Detect which cell encompasses the target text, then output its (x, y) center coordinate. 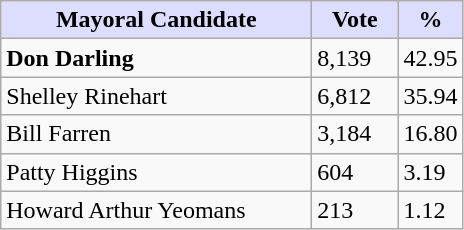
3,184 (355, 134)
Shelley Rinehart (156, 96)
604 (355, 172)
213 (355, 210)
6,812 (355, 96)
42.95 (430, 58)
Bill Farren (156, 134)
Patty Higgins (156, 172)
3.19 (430, 172)
Vote (355, 20)
Don Darling (156, 58)
% (430, 20)
16.80 (430, 134)
Howard Arthur Yeomans (156, 210)
1.12 (430, 210)
Mayoral Candidate (156, 20)
35.94 (430, 96)
8,139 (355, 58)
